Detect which cell encompasses the target text, then output its [x, y] center coordinate. 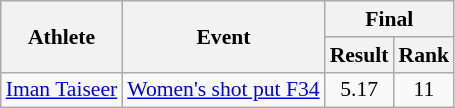
Rank [424, 55]
Result [360, 55]
Athlete [62, 36]
Iman Taiseer [62, 90]
Final [390, 19]
Women's shot put F34 [223, 90]
5.17 [360, 90]
11 [424, 90]
Event [223, 36]
